Capture the cell that displays the provided text and extract its (X, Y) central coordinate. 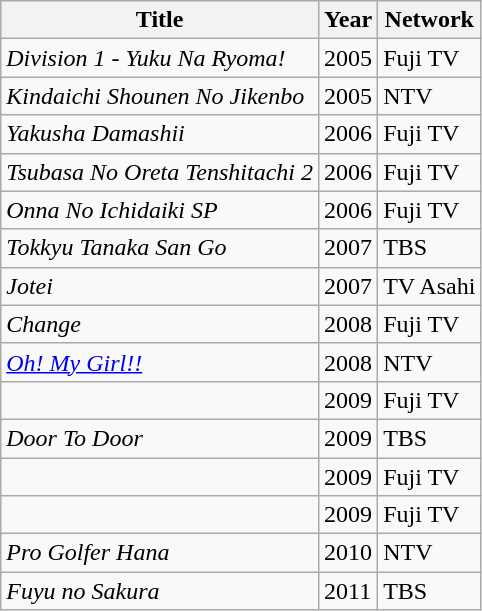
Tsubasa No Oreta Tenshitachi 2 (160, 172)
Kindaichi Shounen No Jikenbo (160, 96)
Tokkyu Tanaka San Go (160, 248)
Onna No Ichidaiki SP (160, 210)
Jotei (160, 286)
Oh! My Girl!! (160, 362)
Pro Golfer Hana (160, 553)
2010 (348, 553)
Change (160, 324)
Title (160, 20)
Year (348, 20)
2011 (348, 591)
Division 1 - Yuku Na Ryoma! (160, 58)
Yakusha Damashii (160, 134)
Door To Door (160, 438)
TV Asahi (430, 286)
Fuyu no Sakura (160, 591)
Network (430, 20)
